Locate the cell with the specified text and output its (x, y) center coordinate. 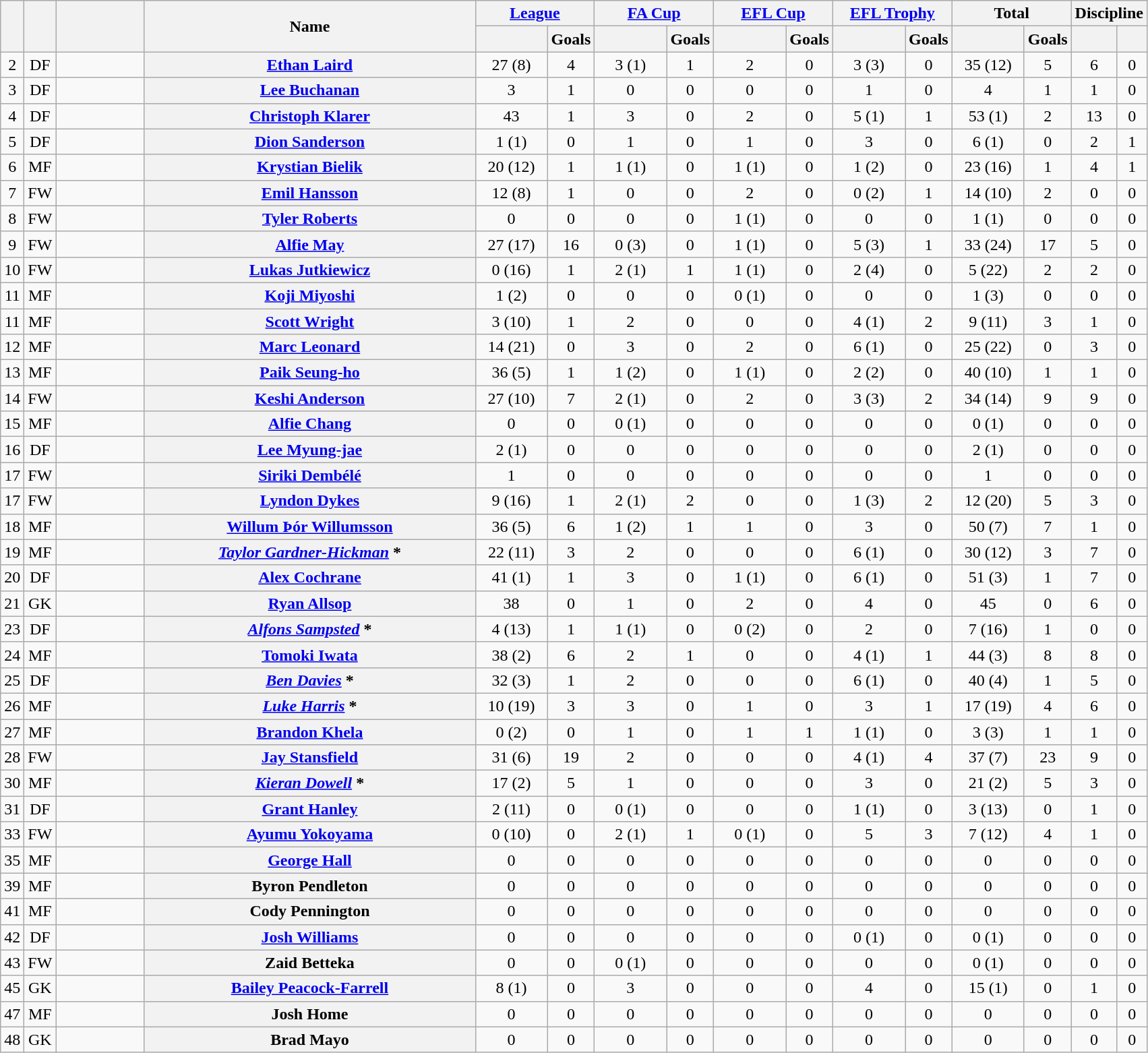
30 (12) (988, 552)
EFL Trophy (893, 13)
31 (6) (511, 758)
Lyndon Dykes (310, 501)
27 (8) (511, 65)
21 (2) (988, 783)
27 (12, 731)
32 (3) (511, 680)
Taylor Gardner-Hickman * (310, 552)
Dion Sanderson (310, 142)
39 (12, 886)
9 (11) (988, 322)
Byron Pendleton (310, 886)
8 (1) (511, 988)
Keshi Anderson (310, 398)
18 (12, 526)
17 (2) (511, 783)
Ben Davies * (310, 680)
Emil Hansson (310, 193)
25 (12, 680)
Tyler Roberts (310, 218)
12 (8) (511, 193)
37 (7) (988, 758)
10 (19) (511, 706)
Total (1011, 13)
Grant Hanley (310, 809)
38 (511, 603)
9 (16) (511, 501)
14 (12, 398)
Koji Miyoshi (310, 295)
27 (10) (511, 398)
League (535, 13)
51 (3) (988, 578)
35 (12, 860)
5 (3) (868, 244)
47 (12, 1014)
14 (21) (511, 347)
0 (16) (511, 270)
44 (3) (988, 655)
15 (1) (988, 988)
30 (12, 783)
Ayumu Yokoyama (310, 835)
3 (10) (511, 322)
7 (12) (988, 835)
EFL Cup (774, 13)
Josh Williams (310, 937)
40 (4) (988, 680)
Cody Pennington (310, 911)
31 (12, 809)
Lukas Jutkiewicz (310, 270)
Marc Leonard (310, 347)
Alfie Chang (310, 424)
48 (12, 1040)
2 (4) (868, 270)
Krystian Bielik (310, 167)
12 (20) (988, 501)
Tomoki Iwata (310, 655)
22 (11) (511, 552)
42 (12, 937)
Luke Harris * (310, 706)
28 (12, 758)
38 (2) (511, 655)
5 (22) (988, 270)
Lee Buchanan (310, 90)
Brandon Khela (310, 731)
3 (1) (631, 65)
Lee Myung-jae (310, 450)
2 (2) (868, 373)
12 (12, 347)
17 (19) (988, 706)
FA Cup (654, 13)
5 (1) (868, 116)
Brad Mayo (310, 1040)
25 (22) (988, 347)
20 (12) (511, 167)
Name (310, 26)
40 (10) (988, 373)
35 (12) (988, 65)
Willum Þór Willumsson (310, 526)
0 (3) (631, 244)
Ryan Allsop (310, 603)
33 (12, 835)
Discipline (1109, 13)
Christoph Klarer (310, 116)
26 (12, 706)
Alex Cochrane (310, 578)
24 (12, 655)
33 (24) (988, 244)
Josh Home (310, 1014)
27 (17) (511, 244)
2 (11) (511, 809)
Zaid Betteka (310, 963)
15 (12, 424)
20 (12, 578)
53 (1) (988, 116)
7 (16) (988, 629)
Alfons Sampsted * (310, 629)
23 (16) (988, 167)
Jay Stansfield (310, 758)
3 (13) (988, 809)
Alfie May (310, 244)
10 (12, 270)
34 (14) (988, 398)
41 (12, 911)
Scott Wright (310, 322)
Kieran Dowell * (310, 783)
14 (10) (988, 193)
George Hall (310, 860)
21 (12, 603)
Paik Seung-ho (310, 373)
50 (7) (988, 526)
Siriki Dembélé (310, 475)
Ethan Laird (310, 65)
0 (10) (511, 835)
41 (1) (511, 578)
Bailey Peacock-Farrell (310, 988)
4 (13) (511, 629)
